Pinpoint the cell where the given text exists, returning its [x, y] midpoint coordinate. 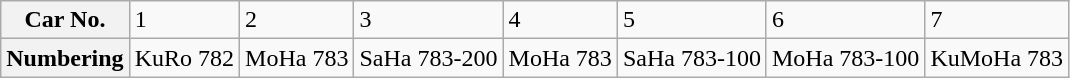
5 [692, 20]
Numbering [65, 58]
2 [297, 20]
3 [428, 20]
MoHa 783-100 [845, 58]
6 [845, 20]
7 [997, 20]
SaHa 783-100 [692, 58]
KuRo 782 [184, 58]
1 [184, 20]
KuMoHa 783 [997, 58]
SaHa 783-200 [428, 58]
Car No. [65, 20]
4 [560, 20]
